Output the [x, y] coordinate of the center of the cell containing the given text.  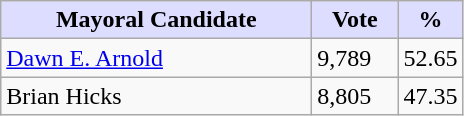
8,805 [355, 96]
52.65 [430, 58]
9,789 [355, 58]
Brian Hicks [156, 96]
Vote [355, 20]
Mayoral Candidate [156, 20]
Dawn E. Arnold [156, 58]
% [430, 20]
47.35 [430, 96]
